Provide the [x, y] coordinate of the cell's center where the given text is located.  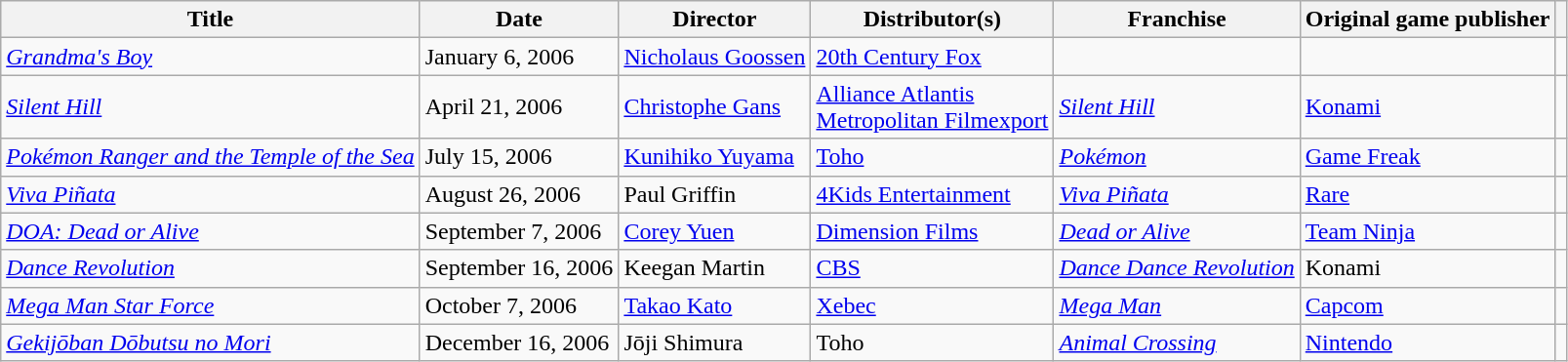
Pokémon [1177, 157]
Rare [1427, 194]
Game Freak [1427, 157]
Date [519, 20]
Capcom [1427, 305]
Distributor(s) [933, 20]
Animal Crossing [1177, 342]
Kunihiko Yuyama [714, 157]
July 15, 2006 [519, 157]
Jōji Shimura [714, 342]
Gekijōban Dōbutsu no Mori [211, 342]
Alliance Atlantis Metropolitan Filmexport [933, 107]
September 16, 2006 [519, 268]
Paul Griffin [714, 194]
Xebec [933, 305]
January 6, 2006 [519, 57]
Takao Kato [714, 305]
4Kids Entertainment [933, 194]
Mega Man Star Force [211, 305]
Pokémon Ranger and the Temple of the Sea [211, 157]
DOA: Dead or Alive [211, 231]
Team Ninja [1427, 231]
CBS [933, 268]
April 21, 2006 [519, 107]
September 7, 2006 [519, 231]
August 26, 2006 [519, 194]
Director [714, 20]
Keegan Martin [714, 268]
Title [211, 20]
Original game publisher [1427, 20]
Nintendo [1427, 342]
Franchise [1177, 20]
October 7, 2006 [519, 305]
20th Century Fox [933, 57]
Dance Revolution [211, 268]
December 16, 2006 [519, 342]
Dead or Alive [1177, 231]
Dance Dance Revolution [1177, 268]
Mega Man [1177, 305]
Corey Yuen [714, 231]
Grandma's Boy [211, 57]
Christophe Gans [714, 107]
Nicholaus Goossen [714, 57]
Dimension Films [933, 231]
